Determine the [x, y] coordinate at the center of the cell enclosing the given text.  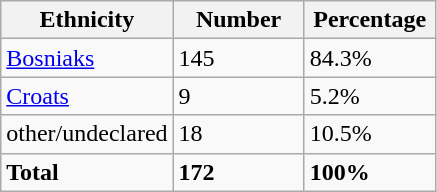
100% [370, 172]
Percentage [370, 20]
Ethnicity [87, 20]
172 [238, 172]
5.2% [370, 96]
84.3% [370, 58]
Bosniaks [87, 58]
Croats [87, 96]
Total [87, 172]
9 [238, 96]
Number [238, 20]
10.5% [370, 134]
145 [238, 58]
18 [238, 134]
other/undeclared [87, 134]
